Capture the cell that displays the provided text and extract its [x, y] central coordinate. 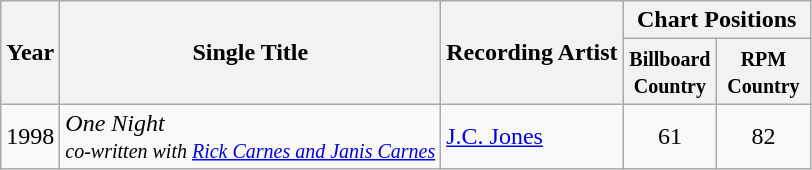
One Night co-written with Rick Carnes and Janis Carnes [250, 136]
Recording Artist [532, 52]
Single Title [250, 52]
Chart Positions [716, 20]
1998 [30, 136]
RPM Country [764, 72]
82 [764, 136]
Billboard Country [670, 72]
Year [30, 52]
J.C. Jones [532, 136]
61 [670, 136]
